Return the (X, Y) coordinate for the center point of the cell that contains the specified text.  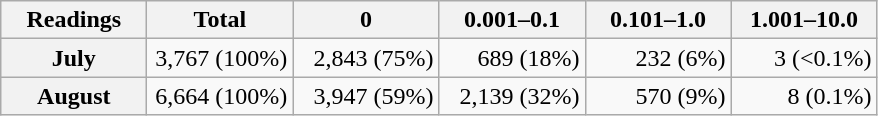
2,843 (75%) (366, 58)
232 (6%) (658, 58)
3,947 (59%) (366, 96)
570 (9%) (658, 96)
July (74, 58)
Readings (74, 20)
0.001–0.1 (512, 20)
3,767 (100%) (220, 58)
6,664 (100%) (220, 96)
689 (18%) (512, 58)
1.001–10.0 (804, 20)
2,139 (32%) (512, 96)
0.101–1.0 (658, 20)
8 (0.1%) (804, 96)
3 (<0.1%) (804, 58)
Total (220, 20)
0 (366, 20)
August (74, 96)
